Search for the cell housing the specified text and yield its [x, y] center coordinate. 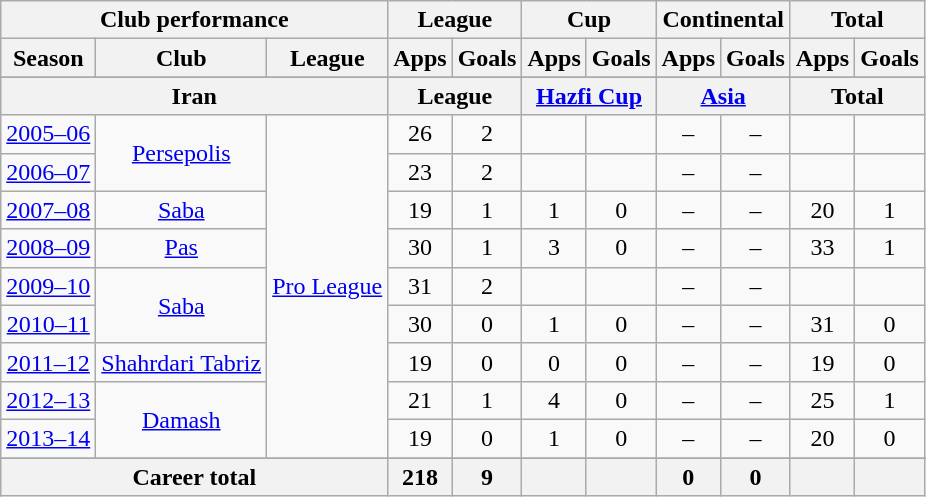
2008–09 [48, 248]
3 [554, 248]
33 [822, 248]
Career total [194, 477]
2009–10 [48, 286]
Asia [723, 96]
2005–06 [48, 134]
Club [182, 58]
Cup [589, 20]
25 [822, 400]
Shahrdari Tabriz [182, 362]
Iran [194, 96]
Continental [723, 20]
Pas [182, 248]
2010–11 [48, 324]
23 [420, 172]
Damash [182, 419]
2006–07 [48, 172]
2012–13 [48, 400]
Hazfi Cup [589, 96]
218 [420, 477]
2007–08 [48, 210]
21 [420, 400]
Pro League [328, 286]
4 [554, 400]
2011–12 [48, 362]
Club performance [194, 20]
9 [487, 477]
2013–14 [48, 438]
Season [48, 58]
26 [420, 134]
Persepolis [182, 153]
